From the cell containing the given text, extract its center point as [X, Y] coordinate. 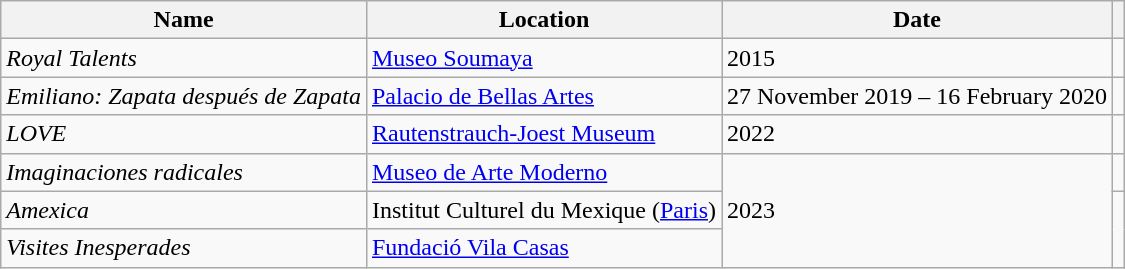
Rautenstrauch-Joest Museum [544, 134]
Institut Culturel du Mexique (Paris) [544, 210]
Name [184, 20]
Date [918, 20]
Museo Soumaya [544, 58]
Visites Inesperades [184, 248]
Museo de Arte Moderno [544, 172]
2022 [918, 134]
Palacio de Bellas Artes [544, 96]
LOVE [184, 134]
Imaginaciones radicales [184, 172]
Royal Talents [184, 58]
Location [544, 20]
Fundació Vila Casas [544, 248]
Emiliano: Zapata después de Zapata [184, 96]
2015 [918, 58]
Amexica [184, 210]
2023 [918, 210]
27 November 2019 – 16 February 2020 [918, 96]
